Return the (X, Y) coordinate for the center point of the cell that contains the specified text.  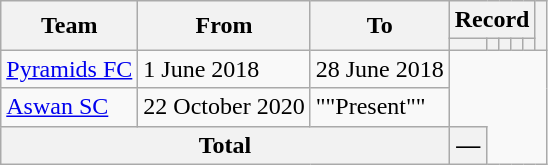
22 October 2020 (224, 107)
Team (70, 26)
From (224, 26)
28 June 2018 (380, 69)
""Present"" (380, 107)
Record (492, 20)
Aswan SC (70, 107)
1 June 2018 (224, 69)
Pyramids FC (70, 69)
To (380, 26)
Total (225, 145)
— (468, 145)
